For the text-containing cell, return its midpoint in (x, y) coordinate format. 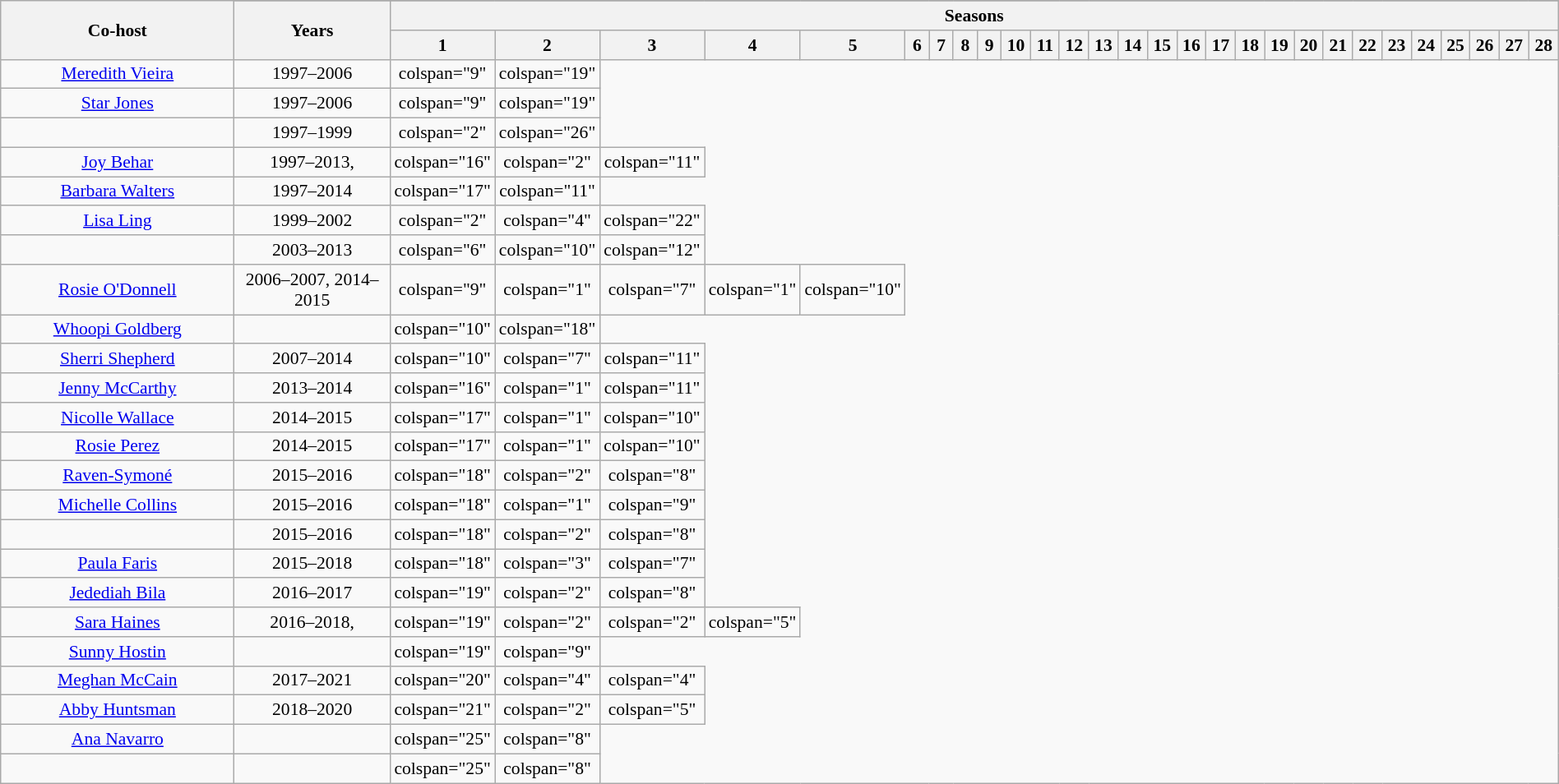
colspan="20" (442, 680)
Jenny McCarthy (118, 388)
Star Jones (118, 104)
20 (1309, 45)
Years (312, 30)
Raven-Symoné (118, 476)
4 (753, 45)
12 (1074, 45)
2017–2021 (312, 680)
5 (852, 45)
Rosie Perez (118, 446)
Sunny Hostin (118, 652)
27 (1514, 45)
Lisa Ling (118, 221)
6 (918, 45)
Barbara Walters (118, 191)
Rosie O'Donnell (118, 289)
9 (990, 45)
colspan="12" (651, 250)
Co-host (118, 30)
2018–2020 (312, 710)
colspan="21" (442, 710)
2007–2014 (312, 359)
15 (1162, 45)
Ana Navarro (118, 740)
Meghan McCain (118, 680)
26 (1485, 45)
Meredith Vieira (118, 74)
Jedediah Bila (118, 593)
22 (1367, 45)
1997–2013, (312, 162)
10 (1016, 45)
Michelle Collins (118, 505)
1997–1999 (312, 133)
Joy Behar (118, 162)
16 (1191, 45)
21 (1338, 45)
13 (1103, 45)
11 (1044, 45)
24 (1426, 45)
2015–2018 (312, 564)
2016–2017 (312, 593)
19 (1279, 45)
23 (1397, 45)
Abby Huntsman (118, 710)
8 (965, 45)
2013–2014 (312, 388)
25 (1455, 45)
1 (442, 45)
colspan="3" (548, 564)
14 (1133, 45)
1997–2014 (312, 191)
colspan="26" (548, 133)
2 (548, 45)
2016–2018, (312, 622)
1999–2002 (312, 221)
18 (1250, 45)
3 (651, 45)
Paula Faris (118, 564)
28 (1543, 45)
Nicolle Wallace (118, 417)
Seasons (974, 16)
7 (941, 45)
17 (1221, 45)
colspan="6" (442, 250)
colspan="22" (651, 221)
2003–2013 (312, 250)
Whoopi Goldberg (118, 330)
2006–2007, 2014–2015 (312, 289)
Sherri Shepherd (118, 359)
Sara Haines (118, 622)
